From the cell containing the given text, extract its center point as (x, y) coordinate. 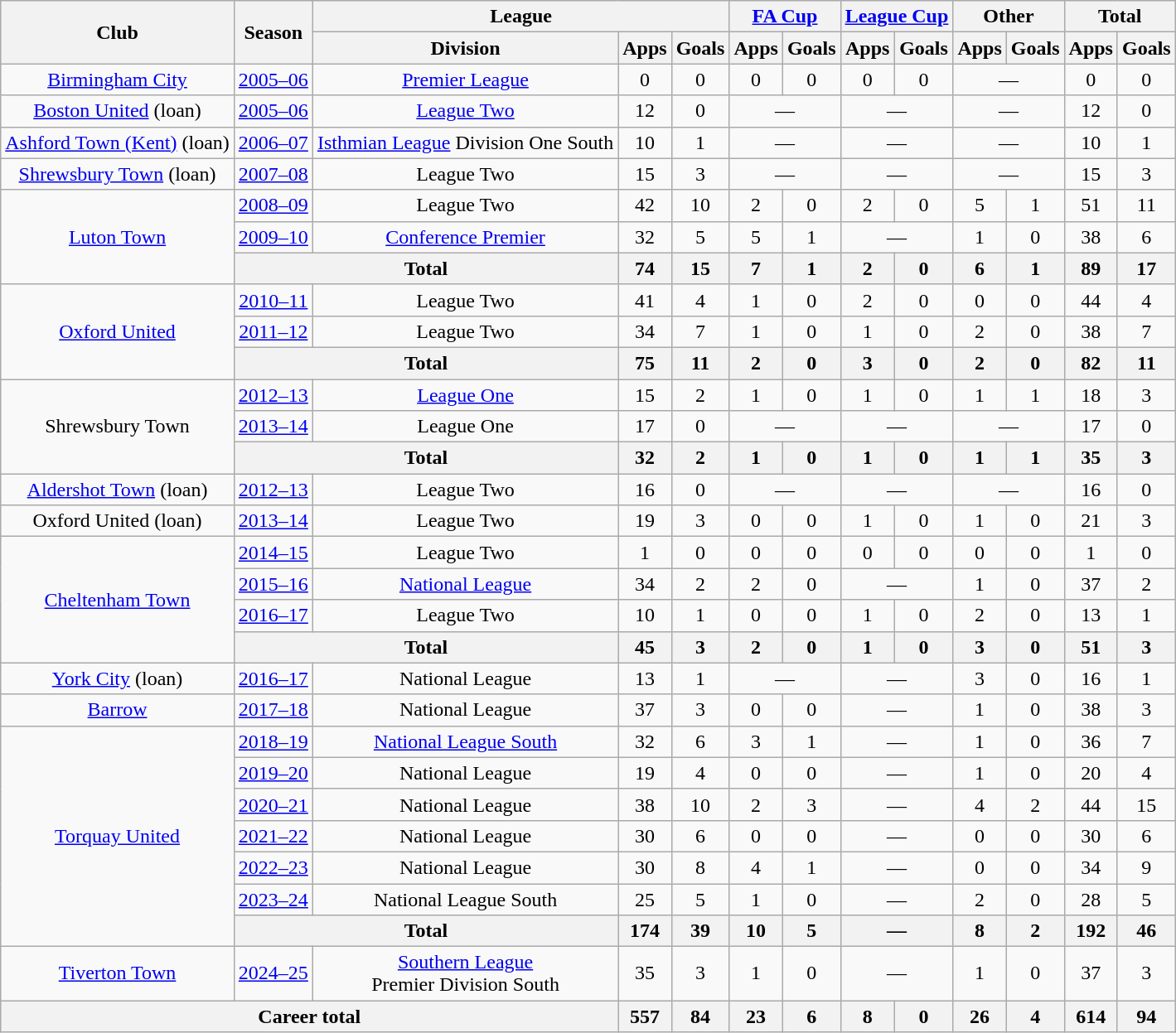
FA Cup (785, 17)
Conference Premier (465, 237)
Luton Town (118, 237)
Club (118, 32)
York City (loan) (118, 678)
2022–23 (273, 867)
2008–09 (273, 205)
2009–10 (273, 237)
2020–21 (273, 804)
Shrewsbury Town (118, 427)
23 (756, 1016)
Oxford United (loan) (118, 521)
614 (1091, 1016)
Aldershot Town (loan) (118, 490)
2011–12 (273, 331)
28 (1091, 899)
2006–07 (273, 142)
21 (1091, 521)
2024–25 (273, 974)
42 (645, 205)
2021–22 (273, 836)
Premier League (465, 80)
192 (1091, 931)
25 (645, 899)
20 (1091, 773)
74 (645, 268)
Torquay United (118, 836)
45 (645, 647)
Season (273, 32)
Barrow (118, 710)
82 (1091, 363)
89 (1091, 268)
2007–08 (273, 174)
94 (1146, 1016)
174 (645, 931)
41 (645, 300)
84 (700, 1016)
2017–18 (273, 710)
Career total (310, 1016)
League Cup (897, 17)
557 (645, 1016)
9 (1146, 867)
Boston United (loan) (118, 111)
75 (645, 363)
2019–20 (273, 773)
Ashford Town (Kent) (loan) (118, 142)
Oxford United (118, 331)
Tiverton Town (118, 974)
League (520, 17)
2018–19 (273, 741)
2023–24 (273, 899)
18 (1091, 395)
Division (465, 48)
Cheltenham Town (118, 600)
Birmingham City (118, 80)
46 (1146, 931)
Southern LeaguePremier Division South (465, 974)
2010–11 (273, 300)
Shrewsbury Town (loan) (118, 174)
2014–15 (273, 553)
2015–16 (273, 584)
Other (1009, 17)
36 (1091, 741)
Isthmian League Division One South (465, 142)
39 (700, 931)
26 (980, 1016)
